From the cell containing the given text, extract its center point as [X, Y] coordinate. 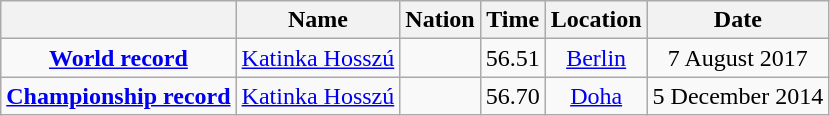
Date [738, 20]
5 December 2014 [738, 96]
7 August 2017 [738, 58]
56.51 [512, 58]
56.70 [512, 96]
Name [318, 20]
Doha [596, 96]
Nation [440, 20]
Championship record [118, 96]
World record [118, 58]
Location [596, 20]
Time [512, 20]
Berlin [596, 58]
